Identify which cell holds the provided text, then report its [X, Y] central coordinate. 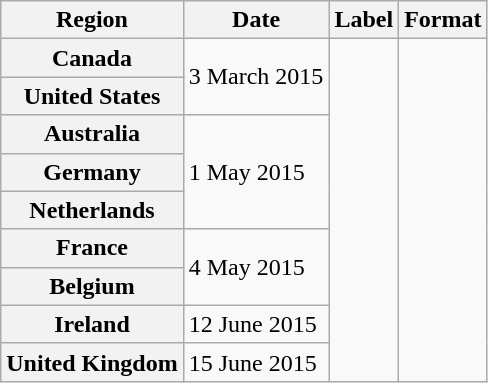
United Kingdom [92, 362]
Canada [92, 58]
Netherlands [92, 210]
Ireland [92, 324]
Date [256, 20]
United States [92, 96]
France [92, 248]
Belgium [92, 286]
Region [92, 20]
Germany [92, 172]
Format [443, 20]
4 May 2015 [256, 267]
12 June 2015 [256, 324]
Australia [92, 134]
1 May 2015 [256, 172]
15 June 2015 [256, 362]
3 March 2015 [256, 77]
Label [364, 20]
